Pinpoint the cell where the given text exists, returning its [X, Y] midpoint coordinate. 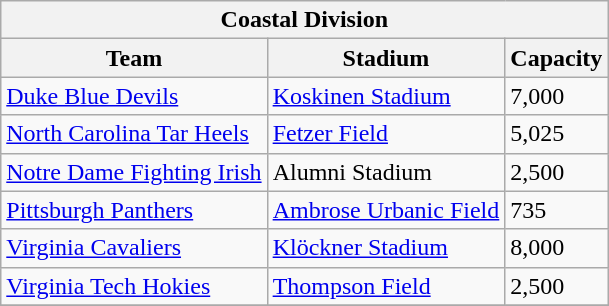
Stadium [386, 58]
Duke Blue Devils [134, 96]
Klöckner Stadium [386, 248]
Virginia Tech Hokies [134, 286]
Team [134, 58]
North Carolina Tar Heels [134, 134]
7,000 [556, 96]
Coastal Division [304, 20]
5,025 [556, 134]
Notre Dame Fighting Irish [134, 172]
Pittsburgh Panthers [134, 210]
Thompson Field [386, 286]
735 [556, 210]
Virginia Cavaliers [134, 248]
Koskinen Stadium [386, 96]
Ambrose Urbanic Field [386, 210]
Alumni Stadium [386, 172]
8,000 [556, 248]
Fetzer Field [386, 134]
Capacity [556, 58]
